Scan for the cell matching the given text and deliver its (x, y) coordinate at center. 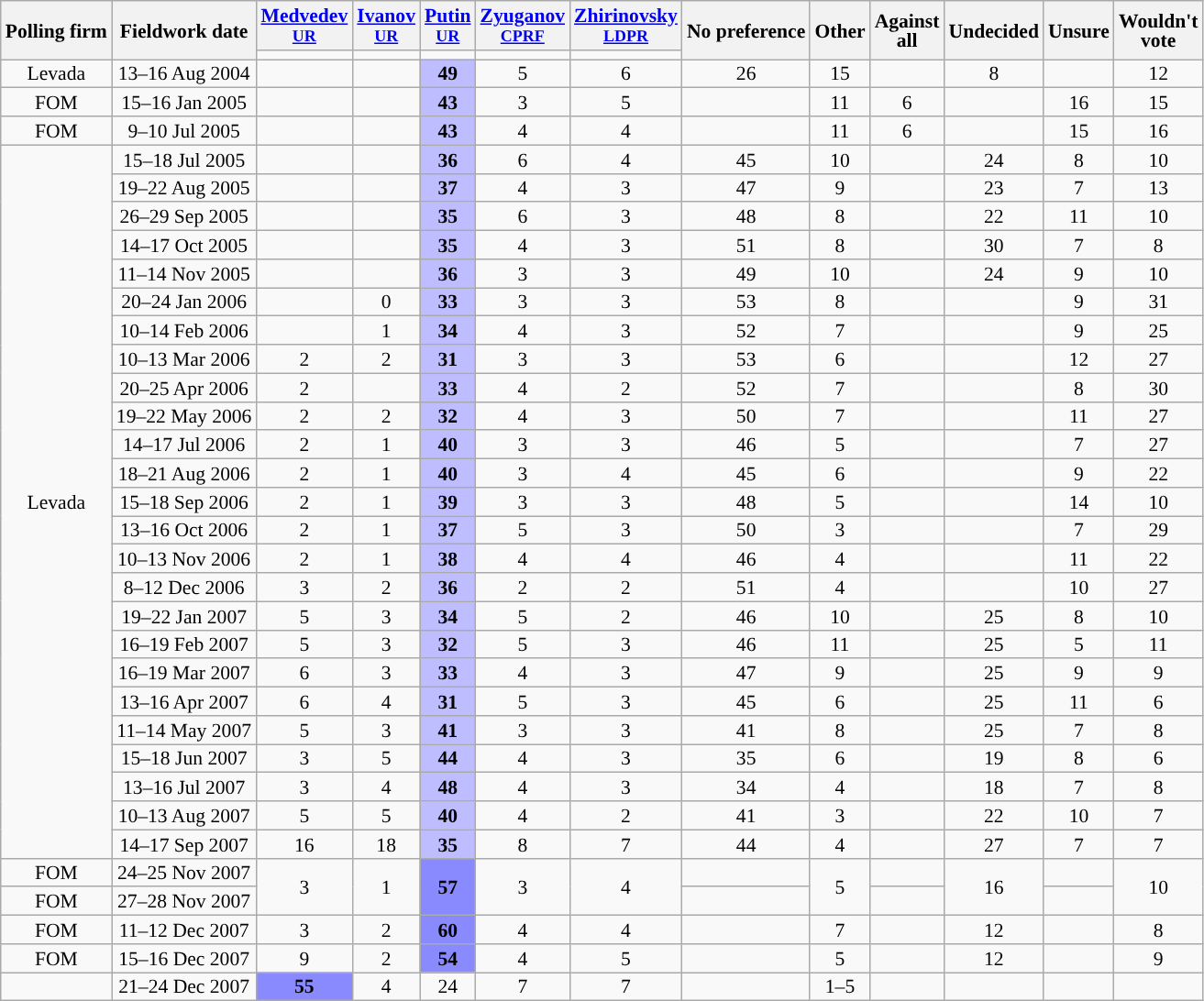
10–13 Aug 2007 (184, 816)
Polling firm (57, 30)
14–17 Jul 2006 (184, 445)
14–17 Sep 2007 (184, 843)
15–16 Dec 2007 (184, 959)
MedvedevUR (304, 26)
11–12 Dec 2007 (184, 929)
19 (994, 759)
20–25 Apr 2006 (184, 387)
16–19 Feb 2007 (184, 643)
18–21 Aug 2006 (184, 473)
Fieldwork date (184, 30)
26 (746, 73)
1–5 (840, 986)
Unsure (1078, 30)
Wouldn'tvote (1159, 30)
29 (1159, 530)
19–22 Jan 2007 (184, 616)
10–13 Nov 2006 (184, 559)
13–16 Apr 2007 (184, 702)
14–17 Oct 2005 (184, 246)
PutinUR (447, 26)
ZhirinovskyLDPR (625, 26)
Undecided (994, 30)
0 (386, 302)
60 (447, 929)
55 (304, 986)
11–14 May 2007 (184, 730)
Againstall (908, 30)
14 (1078, 502)
24–25 Nov 2007 (184, 873)
27–28 Nov 2007 (184, 902)
ZyuganovCPRF (523, 26)
26–29 Sep 2005 (184, 216)
15–16 Jan 2005 (184, 103)
15–18 Sep 2006 (184, 502)
20–24 Jan 2006 (184, 302)
57 (447, 886)
38 (447, 559)
11–14 Nov 2005 (184, 273)
10–13 Mar 2006 (184, 359)
21–24 Dec 2007 (184, 986)
15–18 Jun 2007 (184, 759)
15–18 Jul 2005 (184, 159)
IvanovUR (386, 26)
19–22 Aug 2005 (184, 187)
10–14 Feb 2006 (184, 330)
19–22 May 2006 (184, 416)
Other (840, 30)
8–12 Dec 2006 (184, 587)
13–16 Aug 2004 (184, 73)
16–19 Mar 2007 (184, 673)
39 (447, 502)
54 (447, 959)
13 (1159, 187)
No preference (746, 30)
23 (994, 187)
13–16 Jul 2007 (184, 786)
9–10 Jul 2005 (184, 130)
13–16 Oct 2006 (184, 530)
